Search for the cell housing the specified text and yield its [X, Y] center coordinate. 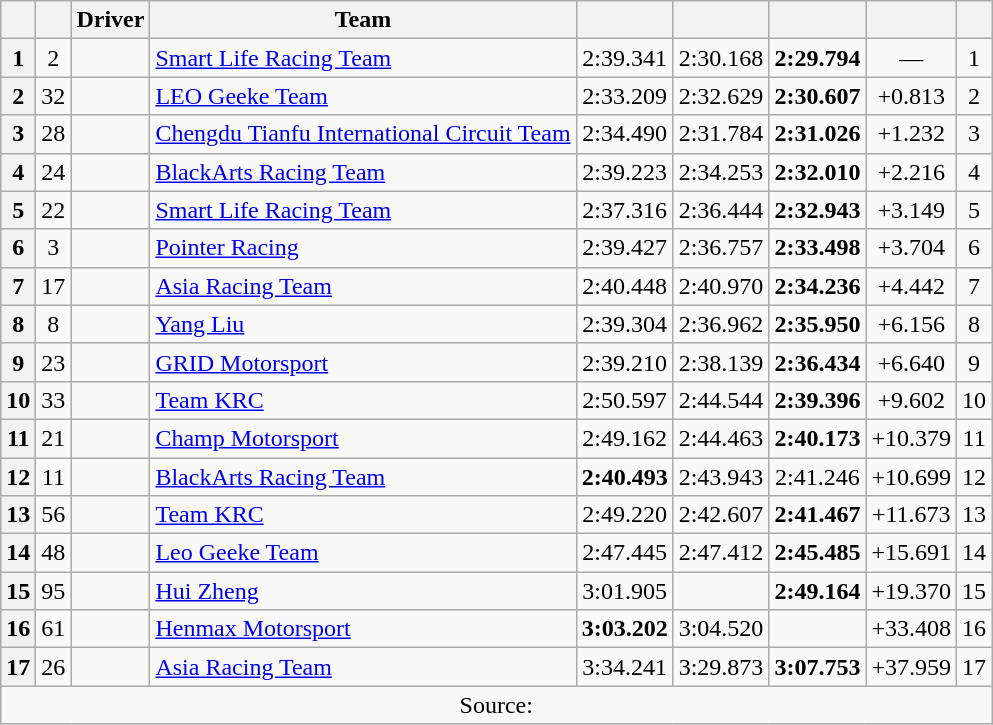
+19.370 [912, 591]
2:39.304 [624, 324]
3:03.202 [624, 629]
2:33.498 [818, 248]
— [912, 58]
2:30.607 [818, 96]
GRID Motorsport [363, 362]
48 [54, 553]
Driver [110, 20]
2:29.794 [818, 58]
2:37.316 [624, 210]
2:41.246 [818, 477]
+11.673 [912, 515]
2:41.467 [818, 515]
3:01.905 [624, 591]
2:39.210 [624, 362]
Source: [496, 705]
2:39.396 [818, 400]
LEO Geeke Team [363, 96]
28 [54, 134]
2:40.970 [721, 286]
2:44.463 [721, 438]
2:30.168 [721, 58]
2:35.950 [818, 324]
2:36.757 [721, 248]
+37.959 [912, 667]
2:42.607 [721, 515]
Pointer Racing [363, 248]
95 [54, 591]
+1.232 [912, 134]
3:07.753 [818, 667]
+6.156 [912, 324]
+9.602 [912, 400]
Chengdu Tianfu International Circuit Team [363, 134]
+6.640 [912, 362]
26 [54, 667]
+10.379 [912, 438]
2:36.434 [818, 362]
2:32.010 [818, 172]
56 [54, 515]
23 [54, 362]
+10.699 [912, 477]
Henmax Motorsport [363, 629]
2:43.943 [721, 477]
2:50.597 [624, 400]
Hui Zheng [363, 591]
+33.408 [912, 629]
+3.149 [912, 210]
Yang Liu [363, 324]
24 [54, 172]
3:29.873 [721, 667]
2:31.784 [721, 134]
+3.704 [912, 248]
2:45.485 [818, 553]
2:40.448 [624, 286]
2:36.444 [721, 210]
Champ Motorsport [363, 438]
2:49.162 [624, 438]
22 [54, 210]
2:36.962 [721, 324]
2:40.493 [624, 477]
+2.216 [912, 172]
32 [54, 96]
2:44.544 [721, 400]
2:32.629 [721, 96]
2:34.490 [624, 134]
Team [363, 20]
2:39.223 [624, 172]
2:34.253 [721, 172]
2:47.412 [721, 553]
2:47.445 [624, 553]
2:34.236 [818, 286]
61 [54, 629]
Leo Geeke Team [363, 553]
2:38.139 [721, 362]
2:33.209 [624, 96]
33 [54, 400]
21 [54, 438]
2:39.427 [624, 248]
+15.691 [912, 553]
2:49.220 [624, 515]
2:40.173 [818, 438]
2:39.341 [624, 58]
+0.813 [912, 96]
2:32.943 [818, 210]
2:31.026 [818, 134]
+4.442 [912, 286]
3:34.241 [624, 667]
3:04.520 [721, 629]
2:49.164 [818, 591]
